Detect which cell encompasses the target text, then output its [x, y] center coordinate. 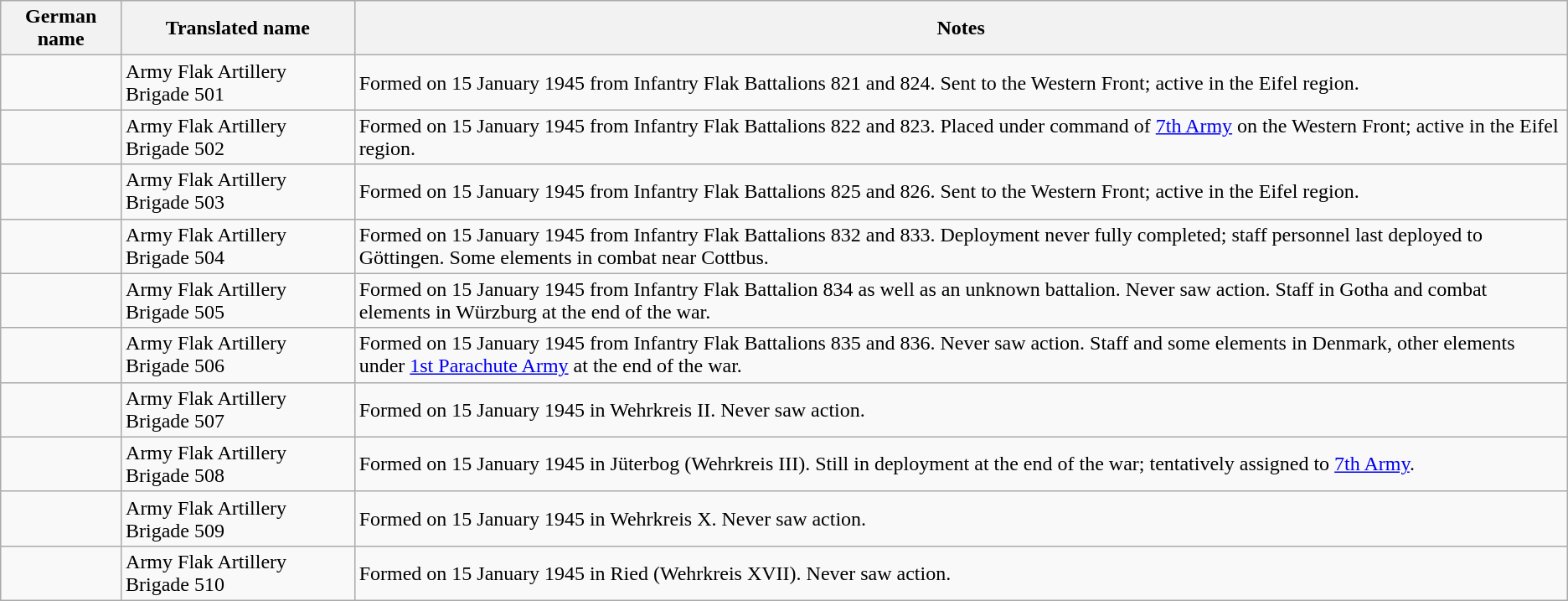
Formed on 15 January 1945 in Jüterbog (Wehrkreis III). Still in deployment at the end of the war; tentatively assigned to 7th Army. [961, 464]
Army Flak Artillery Brigade 507 [238, 409]
Army Flak Artillery Brigade 509 [238, 518]
Army Flak Artillery Brigade 508 [238, 464]
Formed on 15 January 1945 in Ried (Wehrkreis XVII). Never saw action. [961, 573]
Notes [961, 28]
Army Flak Artillery Brigade 502 [238, 137]
Translated name [238, 28]
Formed on 15 January 1945 from Infantry Flak Battalions 825 and 826. Sent to the Western Front; active in the Eifel region. [961, 191]
Formed on 15 January 1945 in Wehrkreis X. Never saw action. [961, 518]
Formed on 15 January 1945 from Infantry Flak Battalions 821 and 824. Sent to the Western Front; active in the Eifel region. [961, 82]
Army Flak Artillery Brigade 505 [238, 300]
German name [61, 28]
Army Flak Artillery Brigade 501 [238, 82]
Army Flak Artillery Brigade 504 [238, 246]
Formed on 15 January 1945 in Wehrkreis II. Never saw action. [961, 409]
Army Flak Artillery Brigade 503 [238, 191]
Army Flak Artillery Brigade 506 [238, 355]
Army Flak Artillery Brigade 510 [238, 573]
